Find where the given text appears and provide that cell's center as (X, Y) coordinate. 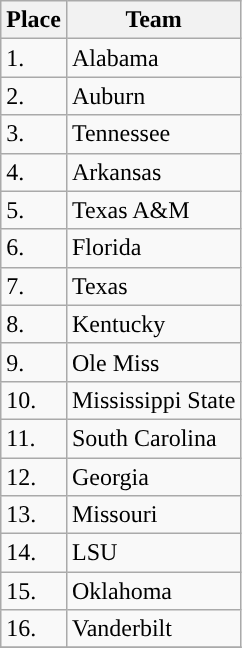
Kentucky (153, 324)
2. (34, 96)
3. (34, 134)
8. (34, 324)
Mississippi State (153, 400)
Georgia (153, 477)
5. (34, 210)
Tennessee (153, 134)
11. (34, 438)
Team (153, 20)
Oklahoma (153, 591)
7. (34, 286)
15. (34, 591)
South Carolina (153, 438)
Auburn (153, 96)
6. (34, 248)
14. (34, 553)
Vanderbilt (153, 629)
12. (34, 477)
1. (34, 58)
Arkansas (153, 172)
Missouri (153, 515)
Place (34, 20)
10. (34, 400)
Florida (153, 248)
LSU (153, 553)
16. (34, 629)
Alabama (153, 58)
Texas A&M (153, 210)
Texas (153, 286)
Ole Miss (153, 362)
4. (34, 172)
13. (34, 515)
9. (34, 362)
